Find where the given text appears and provide that cell's center as [X, Y] coordinate. 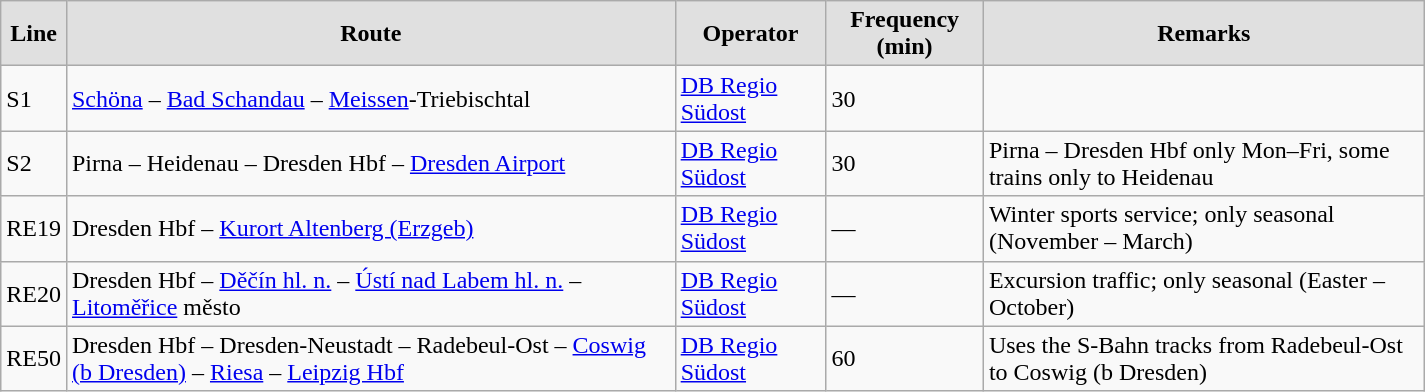
Dresden Hbf – Dresden-Neustadt – Radebeul-Ost – Coswig (b Dresden) – Riesa – Leipzig Hbf [370, 358]
S1 [34, 98]
Schöna – Bad Schandau – Meissen-Triebischtal [370, 98]
Pirna – Dresden Hbf only Mon–Fri, some trains only to Heidenau [1204, 164]
Operator [750, 34]
Winter sports service; only seasonal (November – March) [1204, 228]
Line [34, 34]
Dresden Hbf – Děčín hl. n. – Ústí nad Labem hl. n. – Litoměřice město [370, 294]
Uses the S-Bahn tracks from Radebeul-Ost to Coswig (b Dresden) [1204, 358]
Frequency (min) [905, 34]
Remarks [1204, 34]
S2 [34, 164]
RE19 [34, 228]
Dresden Hbf – Kurort Altenberg (Erzgeb) [370, 228]
60 [905, 358]
RE50 [34, 358]
Pirna – Heidenau – Dresden Hbf – Dresden Airport [370, 164]
RE20 [34, 294]
Route [370, 34]
Excursion traffic; only seasonal (Easter – October) [1204, 294]
